Provide the (X, Y) coordinate of the cell's center where the given text is located.  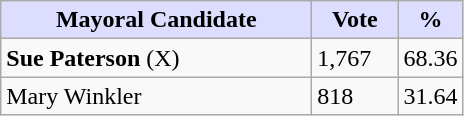
818 (355, 96)
Vote (355, 20)
Sue Paterson (X) (156, 58)
Mary Winkler (156, 96)
31.64 (430, 96)
1,767 (355, 58)
Mayoral Candidate (156, 20)
% (430, 20)
68.36 (430, 58)
